Determine the [x, y] coordinate at the center of the cell enclosing the given text.  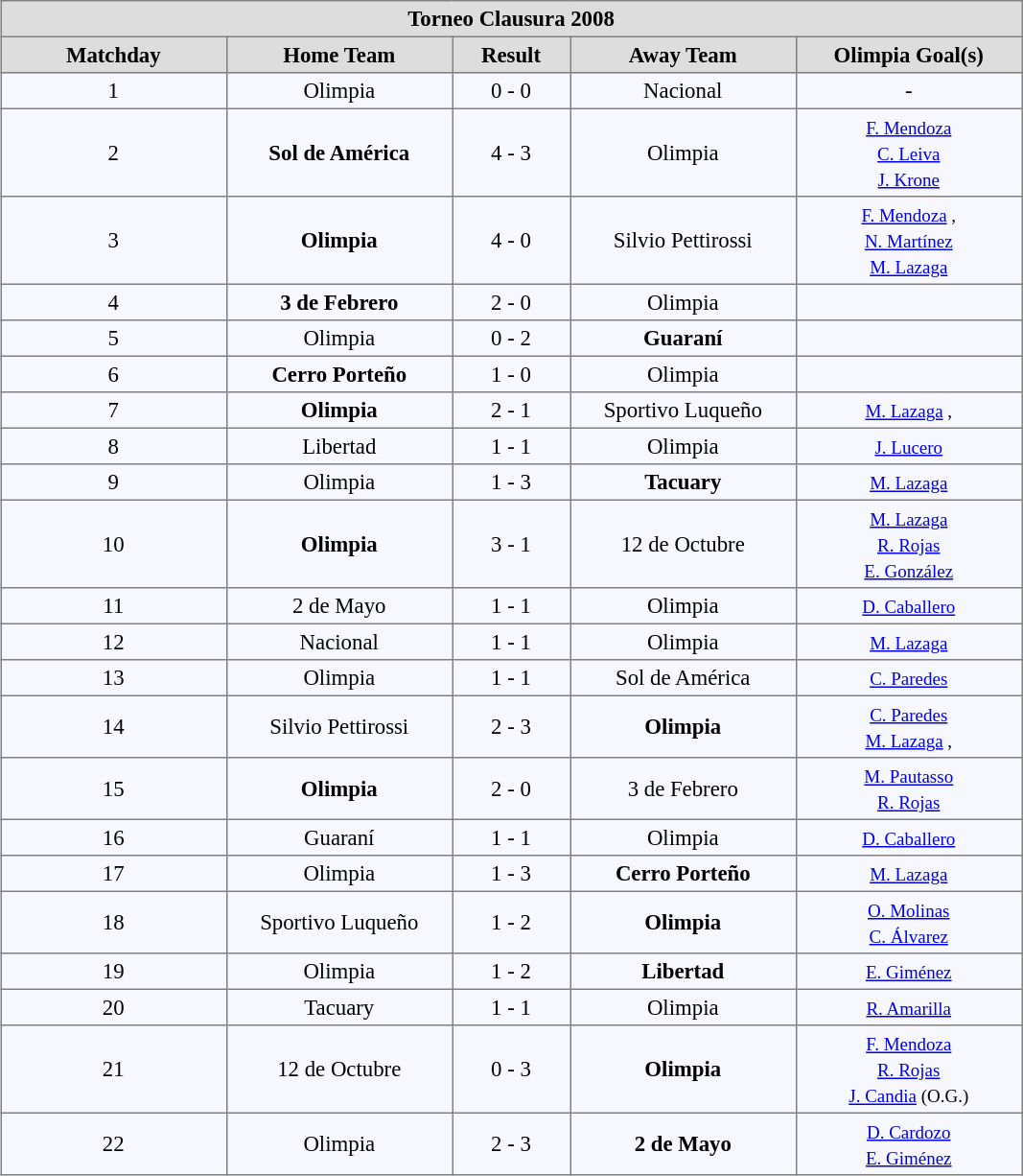
6 [113, 374]
C. Paredes M. Lazaga , [909, 726]
M. Pautasso R. Rojas [909, 788]
22 [113, 1143]
0 - 0 [512, 91]
2 - 1 [512, 411]
- [909, 91]
F. Mendoza , N. Martínez M. Lazaga [909, 241]
R. Amarilla [909, 1007]
15 [113, 788]
F. Mendoza C. Leiva J. Krone [909, 153]
19 [113, 972]
Home Team [339, 55]
M. Lazaga R. Rojas E. González [909, 544]
8 [113, 446]
7 [113, 411]
0 - 2 [512, 339]
3 - 1 [512, 544]
M. Lazaga , [909, 411]
1 - 0 [512, 374]
4 - 0 [512, 241]
4 - 3 [512, 153]
12 [113, 642]
F. Mendoza R. Rojas J. Candia (O.G.) [909, 1070]
16 [113, 837]
O. Molinas C. Álvarez [909, 922]
C. Paredes [909, 678]
D. Cardozo E. Giménez [909, 1143]
Matchday [113, 55]
11 [113, 606]
21 [113, 1070]
Olimpia Goal(s) [909, 55]
20 [113, 1007]
14 [113, 726]
9 [113, 482]
J. Lucero [909, 446]
18 [113, 922]
Torneo Clausura 2008 [510, 19]
3 [113, 241]
17 [113, 874]
10 [113, 544]
0 - 3 [512, 1070]
Away Team [683, 55]
Result [512, 55]
E. Giménez [909, 972]
2 [113, 153]
1 [113, 91]
13 [113, 678]
5 [113, 339]
4 [113, 302]
